Identify which cell holds the provided text, then report its [X, Y] central coordinate. 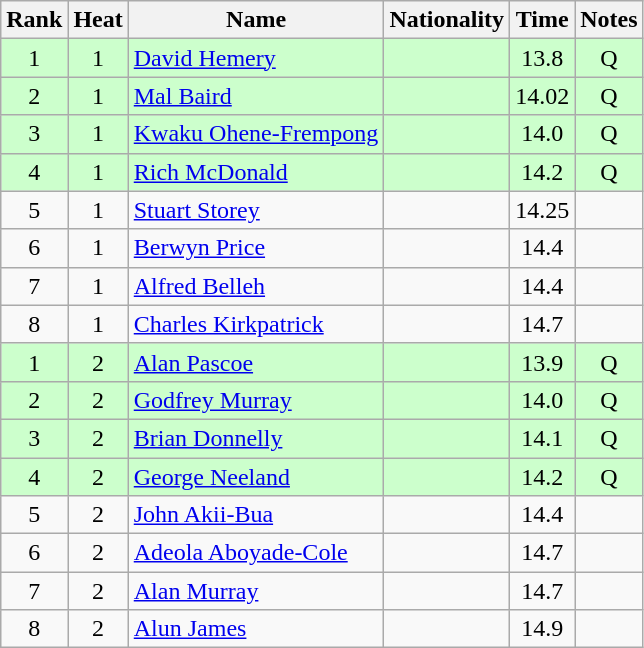
Berwyn Price [256, 248]
Name [256, 20]
Alfred Belleh [256, 286]
14.02 [542, 96]
13.8 [542, 58]
Godfrey Murray [256, 400]
Nationality [447, 20]
14.25 [542, 210]
Rich McDonald [256, 172]
Alun James [256, 629]
Kwaku Ohene-Frempong [256, 134]
Brian Donnelly [256, 438]
14.9 [542, 629]
David Hemery [256, 58]
14.1 [542, 438]
Mal Baird [256, 96]
Adeola Aboyade-Cole [256, 553]
Rank [34, 20]
Alan Murray [256, 591]
John Akii-Bua [256, 515]
Heat [98, 20]
Notes [609, 20]
13.9 [542, 362]
Alan Pascoe [256, 362]
Charles Kirkpatrick [256, 324]
Time [542, 20]
Stuart Storey [256, 210]
George Neeland [256, 477]
